Scan for the cell matching the given text and deliver its (x, y) coordinate at center. 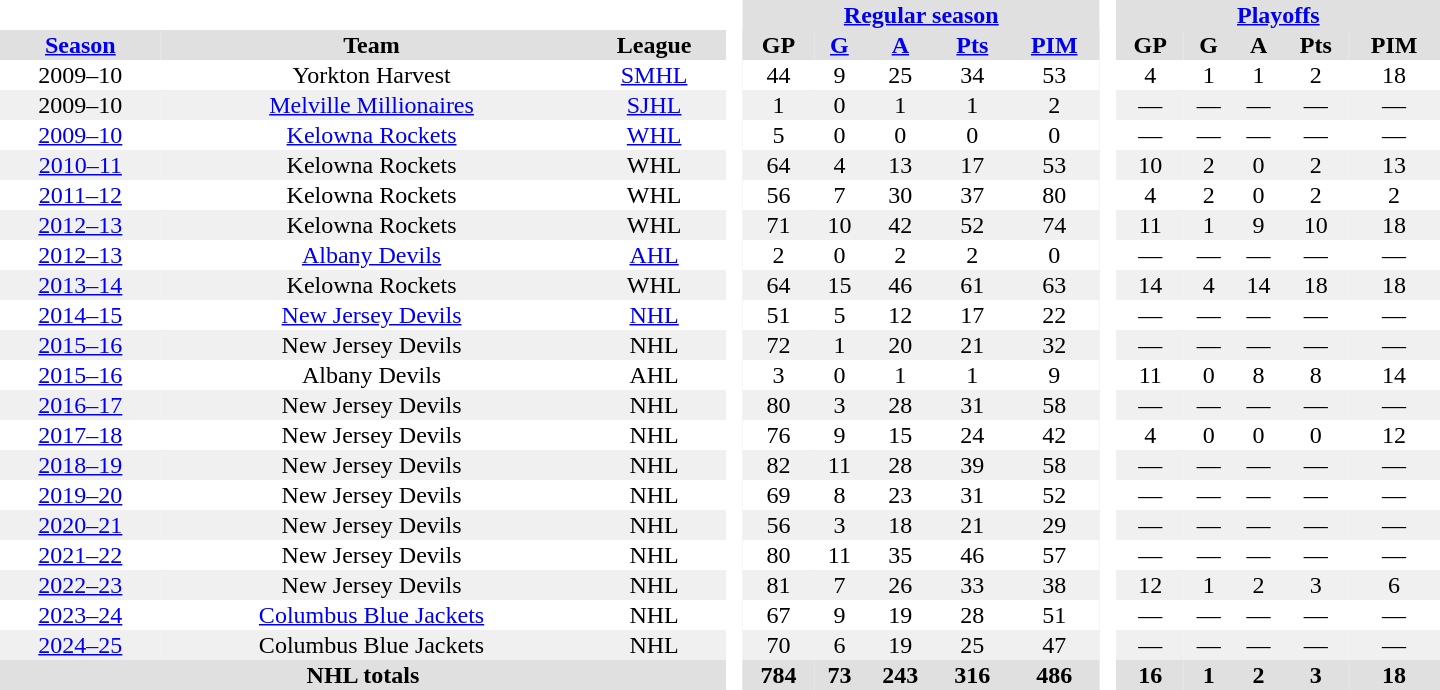
63 (1054, 285)
74 (1054, 225)
SMHL (654, 75)
69 (778, 495)
34 (972, 75)
38 (1054, 585)
61 (972, 285)
57 (1054, 555)
47 (1054, 645)
2018–19 (80, 465)
2017–18 (80, 435)
2023–24 (80, 615)
2010–11 (80, 165)
35 (900, 555)
2019–20 (80, 495)
2024–25 (80, 645)
2022–23 (80, 585)
SJHL (654, 105)
2021–22 (80, 555)
2014–15 (80, 315)
37 (972, 195)
29 (1054, 525)
32 (1054, 345)
2013–14 (80, 285)
44 (778, 75)
70 (778, 645)
82 (778, 465)
81 (778, 585)
2020–21 (80, 525)
Yorkton Harvest (372, 75)
20 (900, 345)
League (654, 45)
784 (778, 675)
72 (778, 345)
67 (778, 615)
23 (900, 495)
2011–12 (80, 195)
Team (372, 45)
243 (900, 675)
2016–17 (80, 405)
26 (900, 585)
24 (972, 435)
16 (1150, 675)
486 (1054, 675)
Melville Millionaires (372, 105)
Playoffs (1278, 15)
33 (972, 585)
73 (839, 675)
76 (778, 435)
71 (778, 225)
316 (972, 675)
22 (1054, 315)
NHL totals (363, 675)
39 (972, 465)
Season (80, 45)
30 (900, 195)
Regular season (921, 15)
